Locate the cell with the specified text and output its [X, Y] center coordinate. 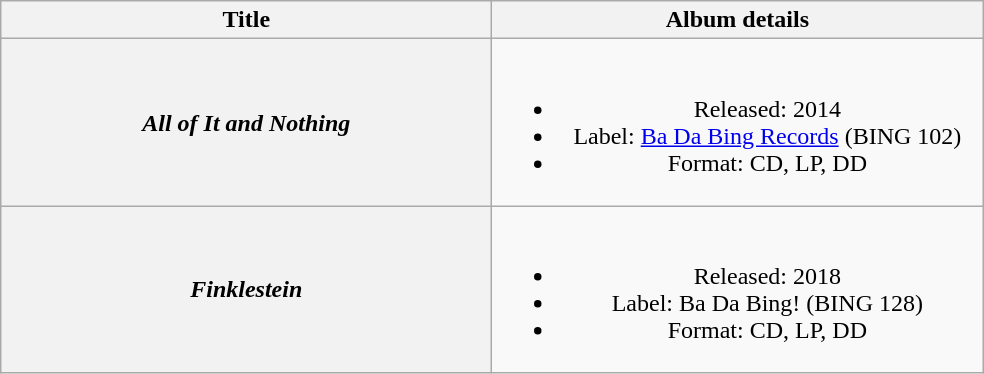
Released: 2018Label: Ba Da Bing! (BING 128)Format: CD, LP, DD [738, 290]
Released: 2014Label: Ba Da Bing Records (BING 102)Format: CD, LP, DD [738, 122]
Title [246, 20]
Album details [738, 20]
All of It and Nothing [246, 122]
Finklestein [246, 290]
